Provide the [x, y] coordinate of the cell's center where the given text is located.  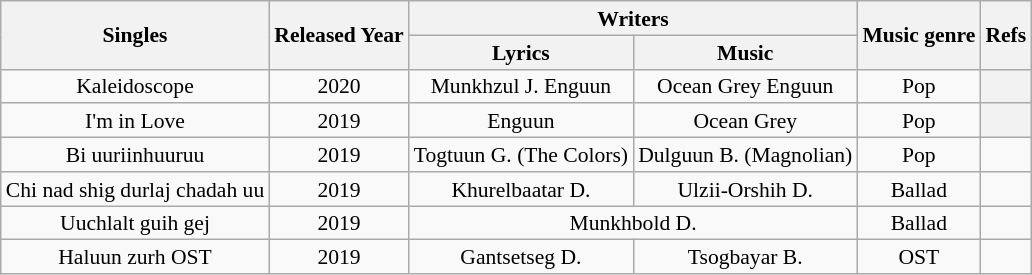
Haluun zurh OST [136, 257]
Munkhzul J. Enguun [521, 86]
Ulzii-Orshih D. [745, 189]
Music genre [918, 35]
Kaleidoscope [136, 86]
Writers [634, 18]
Released Year [338, 35]
Ocean Grey Enguun [745, 86]
2020 [338, 86]
Dulguun B. (Magnolian) [745, 155]
Tsogbayar B. [745, 257]
Gantsetseg D. [521, 257]
Togtuun G. (The Colors) [521, 155]
Chi nad shig durlaj chadah uu [136, 189]
Munkhbold D. [634, 223]
Ocean Grey [745, 121]
I'm in Love [136, 121]
OST [918, 257]
Singles [136, 35]
Khurelbaatar D. [521, 189]
Lyrics [521, 52]
Bi uuriinhuuruu [136, 155]
Music [745, 52]
Refs [1006, 35]
Enguun [521, 121]
Uuchlalt guih gej [136, 223]
